Return the [x, y] coordinate for the center point of the cell that contains the specified text.  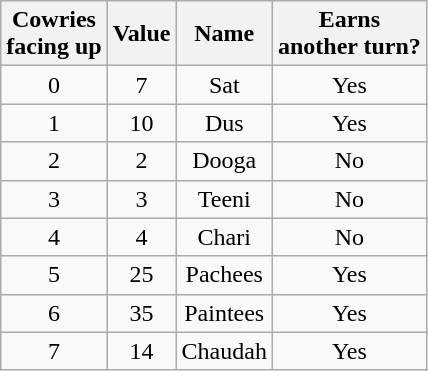
Chari [224, 237]
Chaudah [224, 351]
14 [142, 351]
Name [224, 34]
35 [142, 313]
Paintees [224, 313]
5 [54, 275]
Dooga [224, 161]
Pachees [224, 275]
Earns another turn? [349, 34]
Dus [224, 123]
Value [142, 34]
Cowries facing up [54, 34]
1 [54, 123]
Sat [224, 85]
0 [54, 85]
Teeni [224, 199]
10 [142, 123]
6 [54, 313]
25 [142, 275]
